Output the [x, y] coordinate of the center of the cell containing the given text.  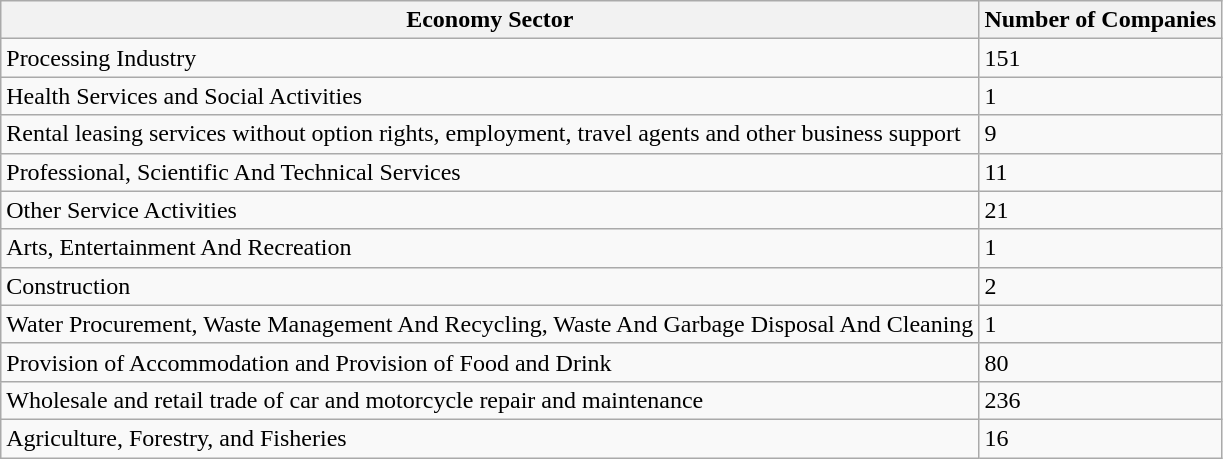
Wholesale and retail trade of car and motorcycle repair and maintenance [490, 400]
9 [1100, 134]
Health Services and Social Activities [490, 96]
Number of Companies [1100, 20]
2 [1100, 286]
21 [1100, 210]
Water Procurement, Waste Management And Recycling, Waste And Garbage Disposal And Cleaning [490, 324]
236 [1100, 400]
Other Service Activities [490, 210]
151 [1100, 58]
Professional, Scientific And Technical Services [490, 172]
Agriculture, Forestry, and Fisheries [490, 438]
16 [1100, 438]
Rental leasing services without option rights, employment, travel agents and other business support [490, 134]
11 [1100, 172]
Economy Sector [490, 20]
Processing Industry [490, 58]
80 [1100, 362]
Construction [490, 286]
Arts, Entertainment And Recreation [490, 248]
Provision of Accommodation and Provision of Food and Drink [490, 362]
